Scan for the cell matching the given text and deliver its (x, y) coordinate at center. 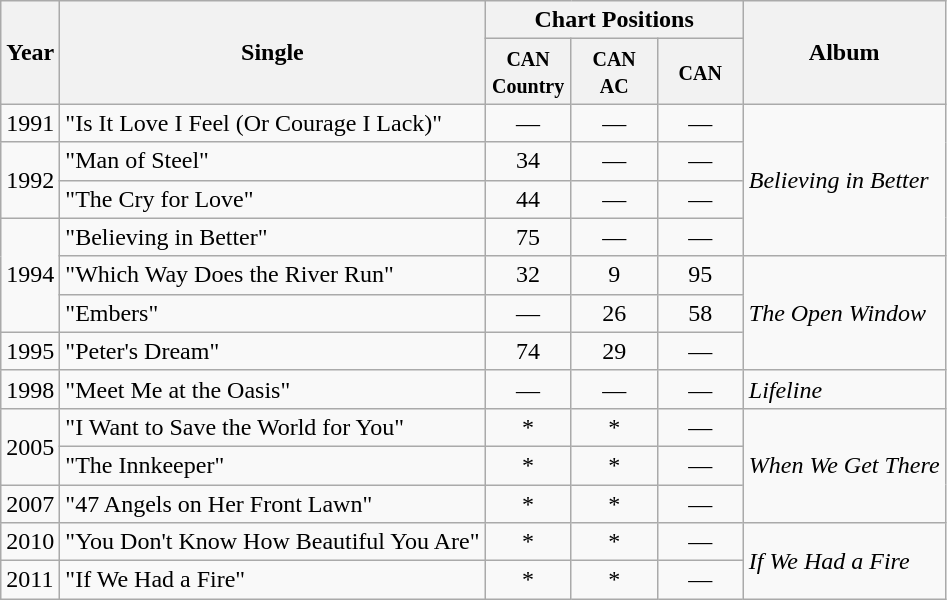
95 (700, 275)
34 (528, 161)
"Embers" (272, 313)
CAN Country (528, 72)
Chart Positions (614, 20)
75 (528, 237)
Lifeline (844, 389)
"Man of Steel" (272, 161)
2010 (30, 542)
"Which Way Does the River Run" (272, 275)
"47 Angels on Her Front Lawn" (272, 503)
Believing in Better (844, 180)
26 (614, 313)
2011 (30, 580)
The Open Window (844, 313)
CAN AC (614, 72)
"Is It Love I Feel (Or Courage I Lack)" (272, 123)
1991 (30, 123)
"Meet Me at the Oasis" (272, 389)
44 (528, 199)
2005 (30, 446)
If We Had a Fire (844, 561)
74 (528, 351)
CAN (700, 72)
When We Get There (844, 465)
1992 (30, 180)
1995 (30, 351)
Year (30, 52)
2007 (30, 503)
58 (700, 313)
Album (844, 52)
32 (528, 275)
1994 (30, 275)
"If We Had a Fire" (272, 580)
"I Want to Save the World for You" (272, 427)
9 (614, 275)
Single (272, 52)
"Believing in Better" (272, 237)
29 (614, 351)
1998 (30, 389)
"The Cry for Love" (272, 199)
"The Innkeeper" (272, 465)
"You Don't Know How Beautiful You Are" (272, 542)
"Peter's Dream" (272, 351)
